Capture the cell that displays the provided text and extract its [x, y] central coordinate. 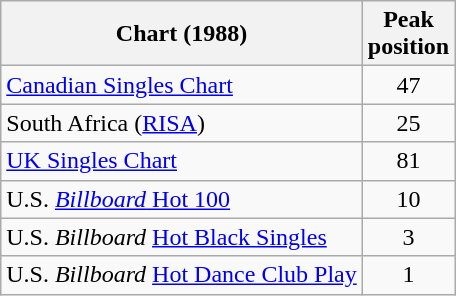
3 [408, 237]
81 [408, 161]
U.S. Billboard Hot Black Singles [182, 237]
10 [408, 199]
1 [408, 275]
Chart (1988) [182, 34]
Canadian Singles Chart [182, 85]
U.S. Billboard Hot 100 [182, 199]
Peakposition [408, 34]
South Africa (RISA) [182, 123]
25 [408, 123]
UK Singles Chart [182, 161]
U.S. Billboard Hot Dance Club Play [182, 275]
47 [408, 85]
